For the text-containing cell, return its midpoint in [x, y] coordinate format. 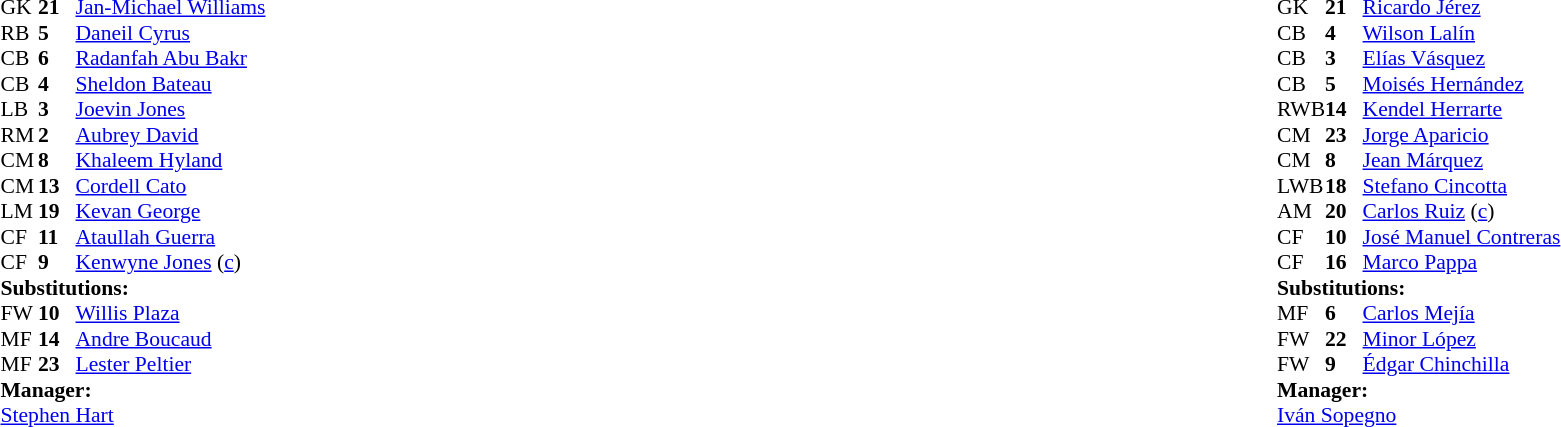
Lester Peltier [171, 365]
20 [1344, 211]
LM [19, 211]
Cordell Cato [171, 186]
13 [57, 186]
José Manuel Contreras [1462, 237]
18 [1344, 186]
Wilson Lalín [1462, 33]
Daneil Cyrus [171, 33]
16 [1344, 263]
Carlos Ruiz (c) [1462, 211]
RB [19, 33]
RM [19, 135]
Stefano Cincotta [1462, 186]
Jean Márquez [1462, 161]
Joevin Jones [171, 109]
2 [57, 135]
Carlos Mejía [1462, 313]
Kevan George [171, 211]
RWB [1301, 109]
Kenwyne Jones (c) [171, 263]
Radanfah Abu Bakr [171, 59]
Willis Plaza [171, 313]
22 [1344, 339]
Kendel Herrarte [1462, 109]
Minor López [1462, 339]
AM [1301, 211]
Sheldon Bateau [171, 84]
Khaleem Hyland [171, 161]
19 [57, 211]
Elías Vásquez [1462, 59]
LB [19, 109]
11 [57, 237]
Marco Pappa [1462, 263]
Jorge Aparicio [1462, 135]
Andre Boucaud [171, 339]
Ataullah Guerra [171, 237]
Moisés Hernández [1462, 84]
LWB [1301, 186]
Édgar Chinchilla [1462, 365]
Aubrey David [171, 135]
